Find where the given text appears and provide that cell's center as [X, Y] coordinate. 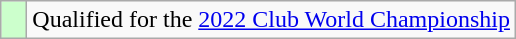
Qualified for the 2022 Club World Championship [272, 20]
